Return [x, y] of the center of cell containing provided text 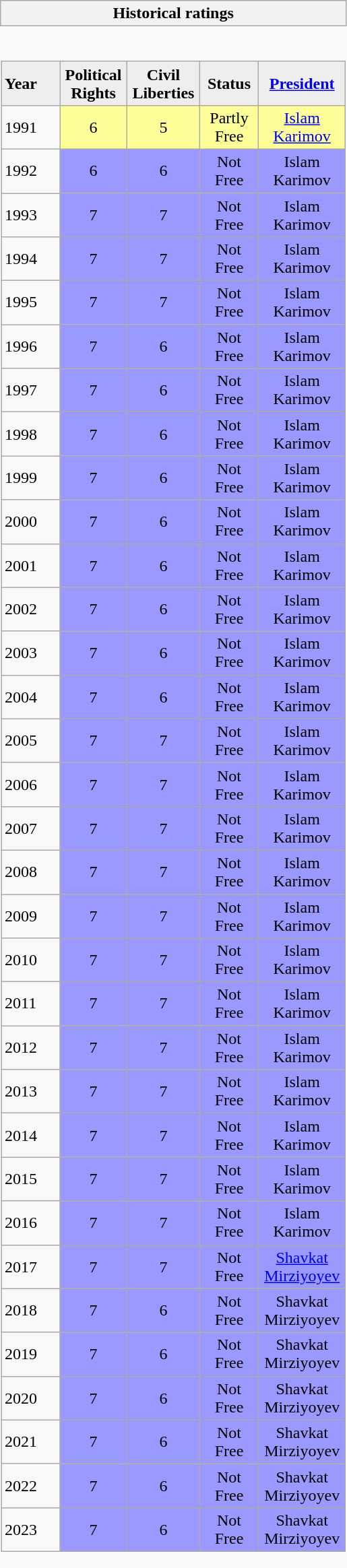
1998 [31, 434]
2003 [31, 653]
2014 [31, 1136]
2020 [31, 1398]
1997 [31, 391]
2007 [31, 828]
1996 [31, 346]
Year [31, 84]
1999 [31, 478]
2018 [31, 1311]
5 [163, 127]
2009 [31, 916]
Status [229, 84]
2019 [31, 1354]
President [302, 84]
2008 [31, 872]
2022 [31, 1486]
2010 [31, 960]
2006 [31, 784]
Partly Free [229, 127]
2004 [31, 696]
2016 [31, 1223]
1993 [31, 214]
2021 [31, 1441]
1991 [31, 127]
2011 [31, 1004]
1995 [31, 303]
Political Rights [94, 84]
2005 [31, 741]
2017 [31, 1266]
2002 [31, 609]
2013 [31, 1091]
2015 [31, 1179]
2000 [31, 521]
1994 [31, 259]
1992 [31, 171]
2012 [31, 1048]
2001 [31, 566]
Historical ratings [174, 13]
2023 [31, 1529]
Civil Liberties [163, 84]
